Find where the given text appears and provide that cell's center as (X, Y) coordinate. 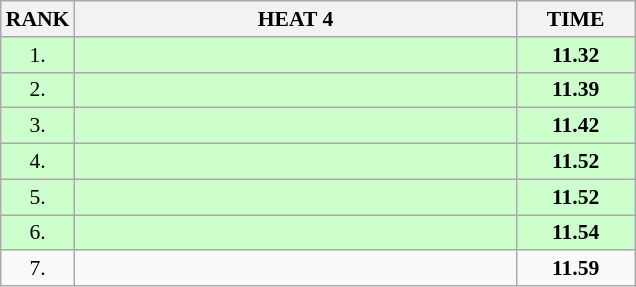
6. (38, 233)
11.54 (576, 233)
3. (38, 126)
4. (38, 162)
TIME (576, 19)
HEAT 4 (295, 19)
11.32 (576, 55)
1. (38, 55)
7. (38, 269)
5. (38, 197)
RANK (38, 19)
11.42 (576, 126)
11.39 (576, 90)
2. (38, 90)
11.59 (576, 269)
